Extract the (X, Y) coordinate from the center of the cell holding the provided text.  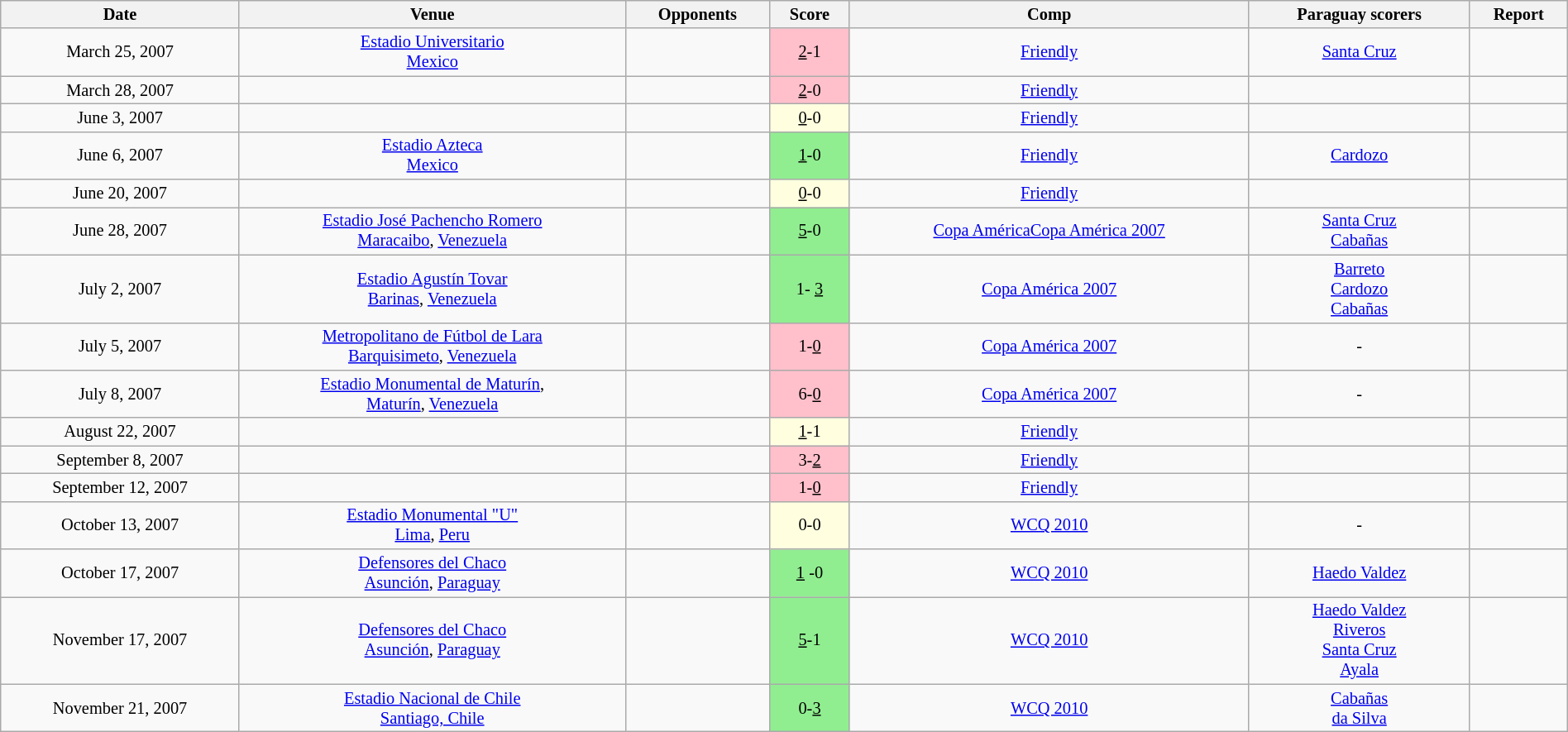
5-0 (810, 231)
6-0 (810, 394)
Estadio UniversitarioMexico (432, 52)
July 2, 2007 (121, 289)
Estadio Nacional de ChileSantiago, Chile (432, 708)
March 25, 2007 (121, 52)
3-2 (810, 460)
March 28, 2007 (121, 90)
Estadio José Pachencho RomeroMaracaibo, Venezuela (432, 231)
Barreto Cardozo Cabañas (1360, 289)
October 13, 2007 (121, 525)
July 8, 2007 (121, 394)
Venue (432, 14)
Report (1518, 14)
2-1 (810, 52)
August 22, 2007 (121, 432)
5-1 (810, 640)
October 17, 2007 (121, 573)
July 5, 2007 (121, 347)
Estadio AztecaMexico (432, 155)
2-0 (810, 90)
Cabañas da Silva (1360, 708)
June 28, 2007 (121, 231)
Estadio Monumental de Maturín, Maturín, Venezuela (432, 394)
June 6, 2007 (121, 155)
Date (121, 14)
November 21, 2007 (121, 708)
Haedo Valdez Riveros Santa Cruz Ayala (1360, 640)
Haedo Valdez (1360, 573)
September 12, 2007 (121, 487)
1- 3 (810, 289)
June 20, 2007 (121, 194)
Estadio Agustín TovarBarinas, Venezuela (432, 289)
June 3, 2007 (121, 117)
Estadio Monumental "U"Lima, Peru (432, 525)
Opponents (698, 14)
Copa AméricaCopa América 2007 (1049, 231)
Comp (1049, 14)
Score (810, 14)
Santa Cruz Cabañas (1360, 231)
Paraguay scorers (1360, 14)
1 -0 (810, 573)
September 8, 2007 (121, 460)
Santa Cruz (1360, 52)
November 17, 2007 (121, 640)
Cardozo (1360, 155)
1-1 (810, 432)
Metropolitano de Fútbol de LaraBarquisimeto, Venezuela (432, 347)
0-3 (810, 708)
